Return the (X, Y) coordinate for the center point of the cell that contains the specified text.  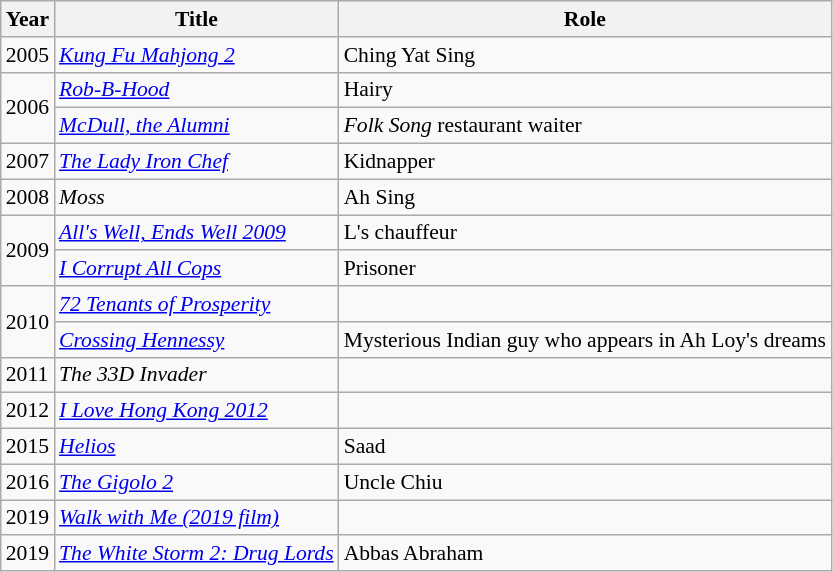
Prisoner (585, 269)
I Love Hong Kong 2012 (196, 411)
Ah Sing (585, 197)
The White Storm 2: Drug Lords (196, 554)
Title (196, 19)
All's Well, Ends Well 2009 (196, 233)
Crossing Hennessy (196, 340)
Uncle Chiu (585, 482)
Walk with Me (2019 film) (196, 518)
2009 (28, 250)
The Gigolo 2 (196, 482)
I Corrupt All Cops (196, 269)
Moss (196, 197)
The 33D Invader (196, 375)
The Lady Iron Chef (196, 162)
Rob-B-Hood (196, 90)
2005 (28, 55)
2006 (28, 108)
2015 (28, 447)
72 Tenants of Prosperity (196, 304)
Helios (196, 447)
Ching Yat Sing (585, 55)
Role (585, 19)
2007 (28, 162)
Hairy (585, 90)
Saad (585, 447)
Mysterious Indian guy who appears in Ah Loy's dreams (585, 340)
McDull, the Alumni (196, 126)
2011 (28, 375)
2008 (28, 197)
Kung Fu Mahjong 2 (196, 55)
2012 (28, 411)
L's chauffeur (585, 233)
Abbas Abraham (585, 554)
Kidnapper (585, 162)
Folk Song restaurant waiter (585, 126)
2010 (28, 322)
2016 (28, 482)
Year (28, 19)
